Provide the (x, y) coordinate of the cell's center where the given text is located.  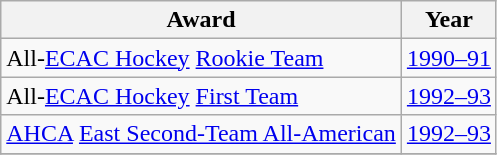
Award (202, 20)
All-ECAC Hockey Rookie Team (202, 58)
Year (448, 20)
All-ECAC Hockey First Team (202, 96)
AHCA East Second-Team All-American (202, 134)
1990–91 (448, 58)
